Locate the cell with the specified text and output its (x, y) center coordinate. 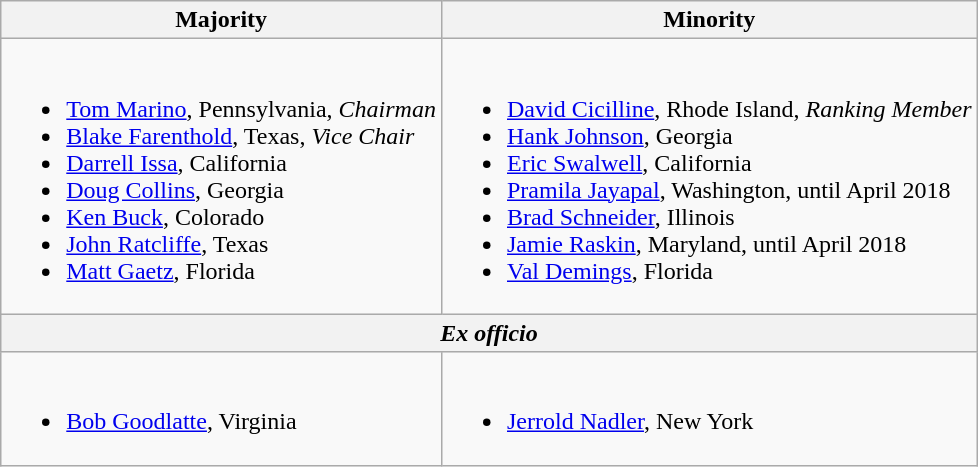
Minority (709, 20)
Ex officio (489, 333)
Jerrold Nadler, New York (709, 408)
Bob Goodlatte, Virginia (222, 408)
Majority (222, 20)
